Extract the [X, Y] coordinate from the center of the cell holding the provided text.  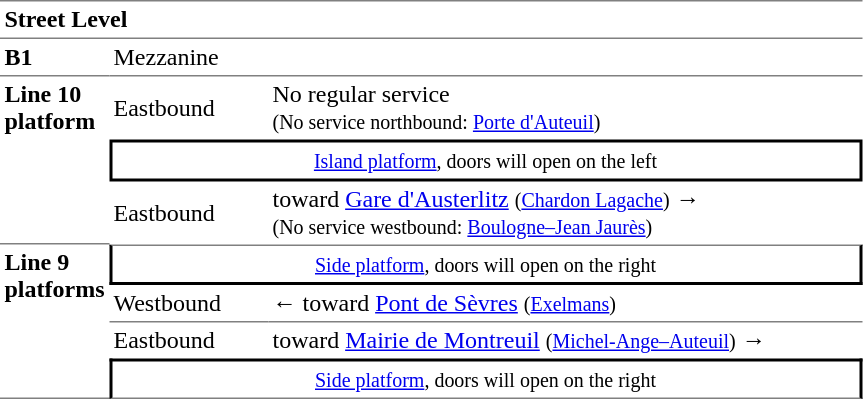
Westbound [188, 304]
Line 10 platform [54, 160]
Street Level [431, 20]
B1 [54, 58]
Mezzanine [486, 58]
toward Gare d'Austerlitz (Chardon Lagache) →(No service westbound: Boulogne–Jean Jaurès) [565, 214]
toward Mairie de Montreuil (Michel-Ange–Auteuil) → [565, 340]
Island platform, doors will open on the left [486, 161]
No regular service(No service northbound: Porte d'Auteuil) [565, 108]
Line 9 platforms [54, 321]
← toward Pont de Sèvres (Exelmans) [565, 304]
